Identify which cell holds the provided text, then report its (x, y) central coordinate. 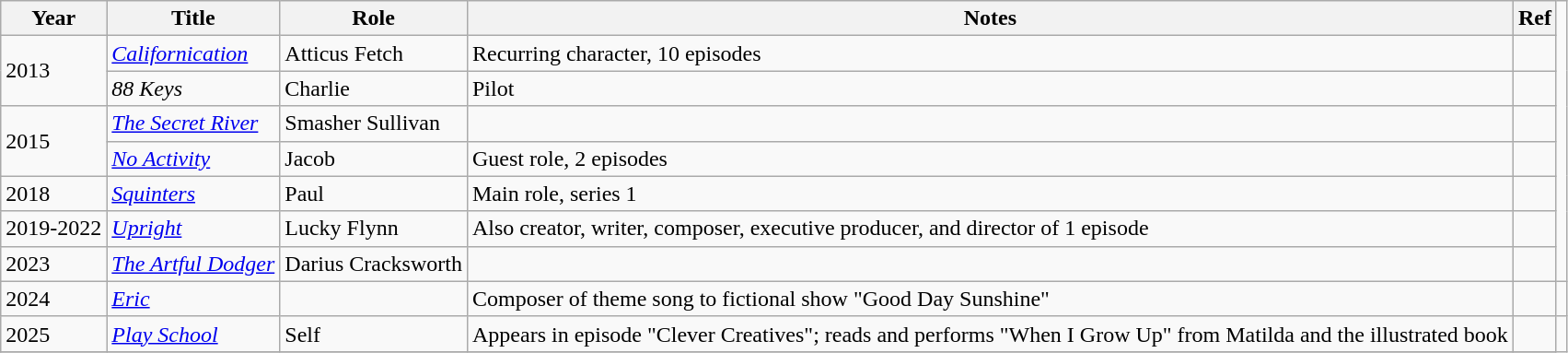
Main role, series 1 (990, 194)
Californication (193, 53)
Jacob (374, 159)
Eric (193, 299)
Also creator, writer, composer, executive producer, and director of 1 episode (990, 229)
Recurring character, 10 episodes (990, 53)
Squinters (193, 194)
Paul (374, 194)
Upright (193, 229)
Atticus Fetch (374, 53)
Play School (193, 334)
Charlie (374, 88)
Title (193, 18)
2025 (53, 334)
2024 (53, 299)
2015 (53, 141)
Darius Cracksworth (374, 264)
Composer of theme song to fictional show "Good Day Sunshine" (990, 299)
The Artful Dodger (193, 264)
Guest role, 2 episodes (990, 159)
Ref (1534, 18)
2018 (53, 194)
88 Keys (193, 88)
Lucky Flynn (374, 229)
The Secret River (193, 124)
Pilot (990, 88)
No Activity (193, 159)
Self (374, 334)
Year (53, 18)
Appears in episode "Clever Creatives"; reads and performs "When I Grow Up" from Matilda and the illustrated book (990, 334)
2013 (53, 71)
Role (374, 18)
2023 (53, 264)
2019-2022 (53, 229)
Notes (990, 18)
Smasher Sullivan (374, 124)
